Detect which cell encompasses the target text, then output its [x, y] center coordinate. 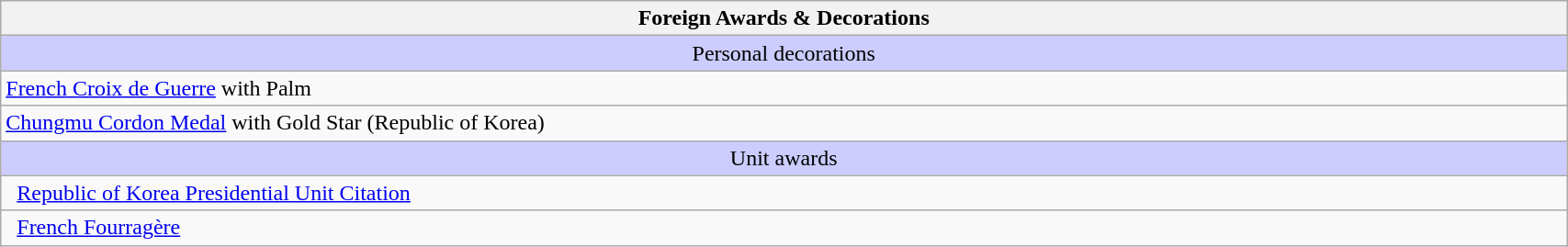
Foreign Awards & Decorations [784, 18]
Chungmu Cordon Medal with Gold Star (Republic of Korea) [784, 123]
Republic of Korea Presidential Unit Citation [784, 193]
French Croix de Guerre with Palm [784, 88]
Personal decorations [784, 53]
French Fourragère [784, 228]
Unit awards [784, 158]
